Provide the [x, y] coordinate of the cell's center where the given text is located.  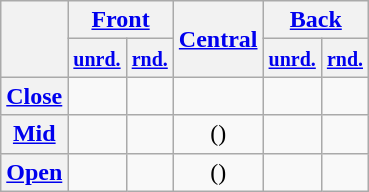
Open [34, 172]
Central [218, 39]
Mid [34, 134]
Back [316, 20]
Close [34, 96]
Front [120, 20]
